Extract the (x, y) coordinate from the center of the cell holding the provided text.  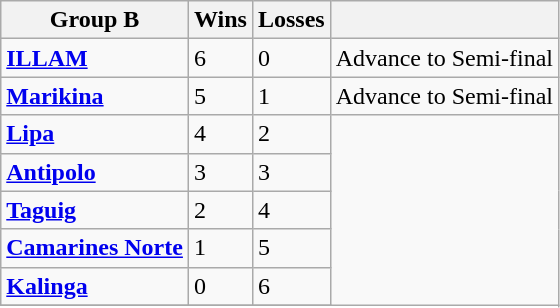
Antipolo (95, 172)
Group B (95, 20)
Camarines Norte (95, 248)
Losses (291, 20)
Lipa (95, 134)
Kalinga (95, 286)
Marikina (95, 96)
ILLAM (95, 58)
Wins (220, 20)
Taguig (95, 210)
